Search for the cell housing the specified text and yield its [X, Y] center coordinate. 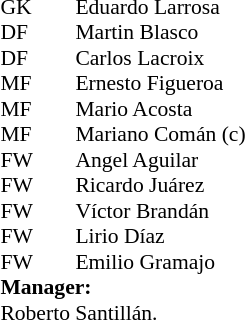
Mariano Comán (c) [160, 135]
Carlos Lacroix [160, 58]
Mario Acosta [160, 109]
Manager: [122, 287]
Angel Aguilar [160, 160]
Lirio Díaz [160, 237]
Ricardo Juárez [160, 185]
Víctor Brandán [160, 211]
Ernesto Figueroa [160, 83]
Martin Blasco [160, 33]
Emilio Gramajo [160, 262]
